Scan for the cell matching the given text and deliver its (x, y) coordinate at center. 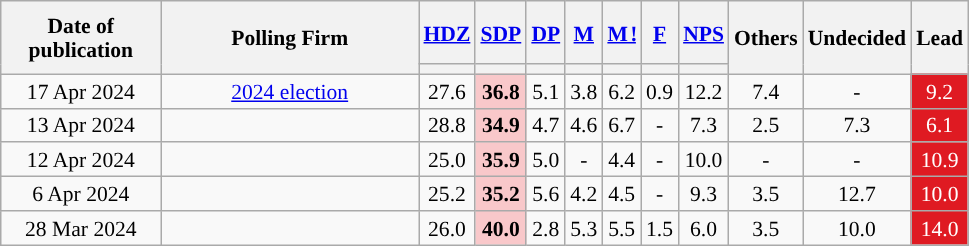
F (660, 32)
NPS (704, 32)
25.0 (446, 160)
4.4 (622, 160)
2.5 (766, 125)
12.7 (857, 194)
Polling Firm (290, 38)
26.0 (446, 228)
12 Apr 2024 (81, 160)
M ! (622, 32)
Others (766, 38)
35.2 (500, 194)
6.2 (622, 91)
4.5 (622, 194)
6.0 (704, 228)
5.1 (546, 91)
1.5 (660, 228)
35.9 (500, 160)
4.7 (546, 125)
9.2 (940, 91)
17 Apr 2024 (81, 91)
2.8 (546, 228)
4.6 (584, 125)
Undecided (857, 38)
28.8 (446, 125)
28 Mar 2024 (81, 228)
7.4 (766, 91)
6 Apr 2024 (81, 194)
0.9 (660, 91)
25.2 (446, 194)
6.1 (940, 125)
4.2 (584, 194)
27.6 (446, 91)
40.0 (500, 228)
5.0 (546, 160)
10.9 (940, 160)
5.3 (584, 228)
12.2 (704, 91)
Lead (940, 38)
SDP (500, 32)
M (584, 32)
13 Apr 2024 (81, 125)
34.9 (500, 125)
2024 election (290, 91)
DP (546, 32)
HDZ (446, 32)
6.7 (622, 125)
36.8 (500, 91)
9.3 (704, 194)
3.8 (584, 91)
14.0 (940, 228)
5.5 (622, 228)
5.6 (546, 194)
Date of publication (81, 38)
